Pinpoint the cell where the given text exists, returning its [x, y] midpoint coordinate. 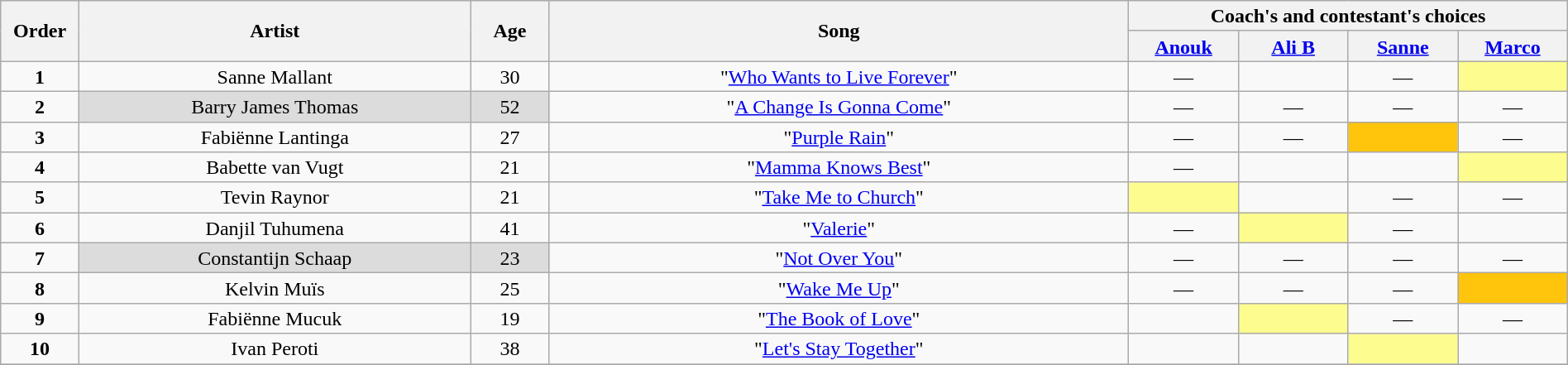
3 [40, 137]
41 [509, 228]
8 [40, 288]
2 [40, 106]
23 [509, 258]
"Who Wants to Live Forever" [839, 76]
Kelvin Muïs [275, 288]
4 [40, 167]
19 [509, 318]
Danjil Tuhumena [275, 228]
"Mamma Knows Best" [839, 167]
Order [40, 31]
Tevin Raynor [275, 197]
Sanne Mallant [275, 76]
9 [40, 318]
Sanne [1403, 46]
10 [40, 349]
"Not Over You" [839, 258]
7 [40, 258]
Anouk [1184, 46]
"Wake Me Up" [839, 288]
"Let's Stay Together" [839, 349]
Song [839, 31]
"Valerie" [839, 228]
5 [40, 197]
30 [509, 76]
38 [509, 349]
Marco [1513, 46]
52 [509, 106]
"Take Me to Church" [839, 197]
Fabiënne Mucuk [275, 318]
Barry James Thomas [275, 106]
Coach's and contestant's choices [1348, 17]
1 [40, 76]
Babette van Vugt [275, 167]
"A Change Is Gonna Come" [839, 106]
6 [40, 228]
Ivan Peroti [275, 349]
Ali B [1293, 46]
"The Book of Love" [839, 318]
25 [509, 288]
Artist [275, 31]
27 [509, 137]
Fabiënne Lantinga [275, 137]
Constantijn Schaap [275, 258]
Age [509, 31]
"Purple Rain" [839, 137]
